Identify which cell holds the provided text, then report its [x, y] central coordinate. 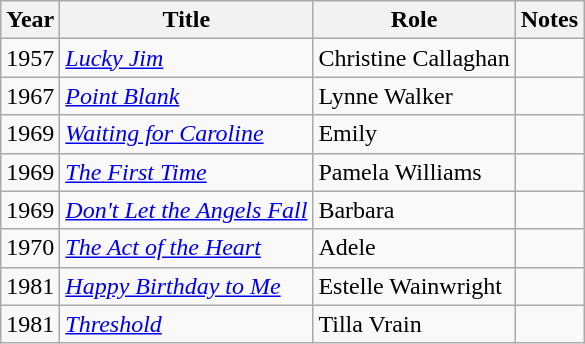
1967 [30, 96]
Christine Callaghan [414, 58]
Happy Birthday to Me [186, 286]
Role [414, 20]
Pamela Williams [414, 172]
Lucky Jim [186, 58]
The Act of the Heart [186, 248]
Title [186, 20]
Emily [414, 134]
Lynne Walker [414, 96]
Tilla Vrain [414, 324]
Estelle Wainwright [414, 286]
1970 [30, 248]
Notes [549, 20]
Threshold [186, 324]
The First Time [186, 172]
Waiting for Caroline [186, 134]
Year [30, 20]
Adele [414, 248]
Don't Let the Angels Fall [186, 210]
Point Blank [186, 96]
Barbara [414, 210]
1957 [30, 58]
